Scan for the cell matching the given text and deliver its (x, y) coordinate at center. 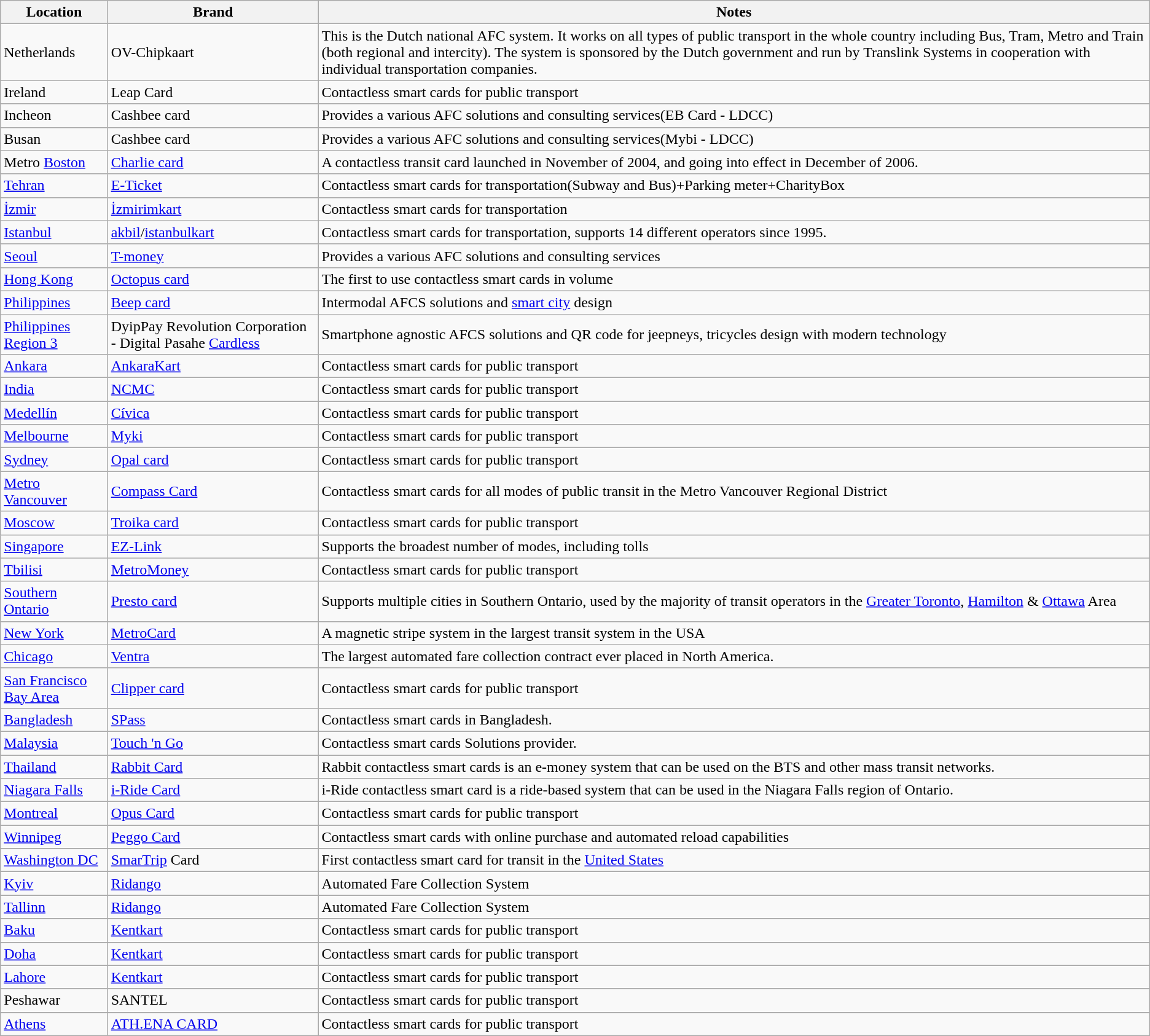
Winnipeg (54, 837)
Peggo Card (213, 837)
A magnetic stripe system in the largest transit system in the USA (733, 633)
Incheon (54, 116)
New York (54, 633)
E-Ticket (213, 186)
Contactless smart cards for all modes of public transit in the Metro Vancouver Regional District (733, 492)
SPass (213, 720)
Presto card (213, 601)
The largest automated fare collection contract ever placed in North America. (733, 656)
Seoul (54, 256)
Contactless smart cards in Bangladesh. (733, 720)
NCMC (213, 390)
OV-Chipkaart (213, 52)
Contactless smart cards for transportation, supports 14 different operators since 1995. (733, 232)
Melbourne (54, 436)
Ankara (54, 366)
ATH.ENA CARD (213, 1024)
Myki (213, 436)
Doha (54, 954)
MetroCard (213, 633)
akbil/istanbulkart (213, 232)
Metro Vancouver (54, 492)
Netherlands (54, 52)
Singapore (54, 546)
Location (54, 12)
Rabbit contactless smart cards is an e-money system that can be used on the BTS and other mass transit networks. (733, 766)
Opus Card (213, 814)
Thailand (54, 766)
Metro Boston (54, 162)
i-Ride Card (213, 790)
EZ-Link (213, 546)
Busan (54, 139)
İzmir (54, 209)
Contactless smart cards Solutions provider. (733, 743)
Southern Ontario (54, 601)
Notes (733, 12)
Medellín (54, 413)
SANTEL (213, 1000)
Ireland (54, 92)
Provides a various AFC solutions and consulting services(Mybi - LDCC) (733, 139)
Contactless smart cards for transportation(Subway and Bus)+Parking meter+CharityBox (733, 186)
Intermodal AFCS solutions and smart city design (733, 302)
Opal card (213, 460)
Smartphone agnostic AFCS solutions and QR code for jeepneys, tricycles design with modern technology (733, 334)
İzmirimkart (213, 209)
Charlie card (213, 162)
Istanbul (54, 232)
Contactless smart cards for transportation (733, 209)
MetroMoney (213, 570)
Malaysia (54, 743)
Baku (54, 930)
Tehran (54, 186)
Hong Kong (54, 279)
Peshawar (54, 1000)
i-Ride contactless smart card is a ride-based system that can be used in the Niagara Falls region of Ontario. (733, 790)
Moscow (54, 523)
Provides a various AFC solutions and consulting services(EB Card - LDCC) (733, 116)
Beep card (213, 302)
Octopus card (213, 279)
Lahore (54, 977)
A contactless transit card launched in November of 2004, and going into effect in December of 2006. (733, 162)
Tallinn (54, 907)
Supports multiple cities in Southern Ontario, used by the majority of transit operators in the Greater Toronto, Hamilton & Ottawa Area (733, 601)
Ventra (213, 656)
Cívica (213, 413)
Athens (54, 1024)
India (54, 390)
Niagara Falls (54, 790)
Rabbit Card (213, 766)
Montreal (54, 814)
Touch 'n Go (213, 743)
DyipPay Revolution Corporation - Digital Pasahe Cardless (213, 334)
Leap Card (213, 92)
First contactless smart card for transit in the United States (733, 860)
Kyiv (54, 884)
Sydney (54, 460)
The first to use contactless smart cards in volume (733, 279)
Brand (213, 12)
Contactless smart cards with online purchase and automated reload capabilities (733, 837)
Supports the broadest number of modes, including tolls (733, 546)
San Francisco Bay Area (54, 688)
Washington DC (54, 860)
T-money (213, 256)
Philippines (54, 302)
Chicago (54, 656)
Provides a various AFC solutions and consulting services (733, 256)
Philippines Region 3 (54, 334)
Clipper card (213, 688)
Bangladesh (54, 720)
Compass Card (213, 492)
SmarTrip Card (213, 860)
Troika card (213, 523)
AnkaraKart (213, 366)
Tbilisi (54, 570)
